Locate the cell with the specified text and output its (x, y) center coordinate. 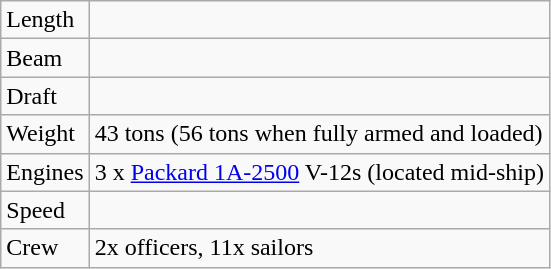
Draft (45, 96)
2x officers, 11x sailors (319, 248)
Beam (45, 58)
Crew (45, 248)
3 x Packard 1A-2500 V-12s (located mid-ship) (319, 172)
Weight (45, 134)
Length (45, 20)
43 tons (56 tons when fully armed and loaded) (319, 134)
Engines (45, 172)
Speed (45, 210)
